Scan for the cell matching the given text and deliver its (x, y) coordinate at center. 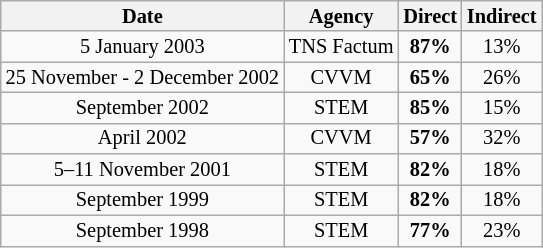
25 November - 2 December 2002 (142, 78)
5–11 November 2001 (142, 170)
26% (502, 78)
13% (502, 46)
April 2002 (142, 138)
Indirect (502, 16)
15% (502, 108)
TNS Factum (341, 46)
September 1999 (142, 200)
September 2002 (142, 108)
Direct (430, 16)
Agency (341, 16)
September 1998 (142, 230)
23% (502, 230)
32% (502, 138)
Date (142, 16)
87% (430, 46)
65% (430, 78)
57% (430, 138)
5 January 2003 (142, 46)
85% (430, 108)
77% (430, 230)
